Output the (X, Y) coordinate of the center of the cell containing the given text.  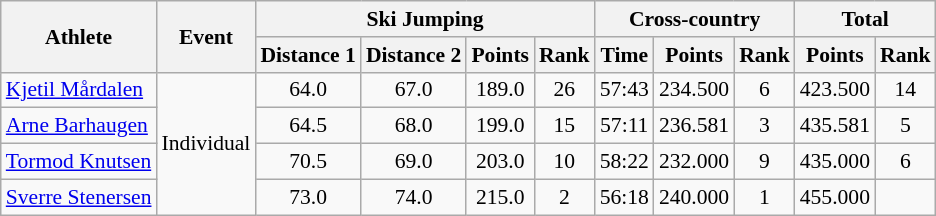
240.000 (694, 197)
57:11 (624, 126)
232.000 (694, 162)
64.0 (308, 90)
Event (206, 36)
Distance 2 (414, 55)
Distance 1 (308, 55)
Tormod Knutsen (79, 162)
5 (906, 126)
3 (764, 126)
15 (564, 126)
199.0 (500, 126)
203.0 (500, 162)
57:43 (624, 90)
435.581 (835, 126)
234.500 (694, 90)
64.5 (308, 126)
423.500 (835, 90)
Arne Barhaugen (79, 126)
9 (764, 162)
26 (564, 90)
Athlete (79, 36)
58:22 (624, 162)
Sverre Stenersen (79, 197)
215.0 (500, 197)
Individual (206, 143)
10 (564, 162)
Cross-country (695, 19)
435.000 (835, 162)
Kjetil Mårdalen (79, 90)
Ski Jumping (424, 19)
455.000 (835, 197)
74.0 (414, 197)
69.0 (414, 162)
73.0 (308, 197)
189.0 (500, 90)
14 (906, 90)
Total (866, 19)
67.0 (414, 90)
2 (564, 197)
Time (624, 55)
68.0 (414, 126)
56:18 (624, 197)
1 (764, 197)
70.5 (308, 162)
236.581 (694, 126)
